Scan for the cell matching the given text and deliver its (X, Y) coordinate at center. 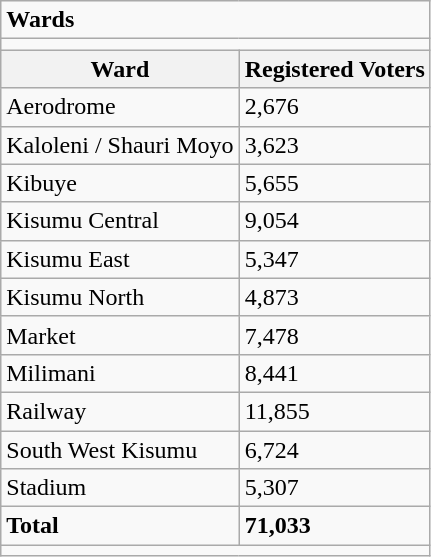
2,676 (334, 107)
3,623 (334, 145)
Kisumu East (120, 259)
Milimani (120, 373)
South West Kisumu (120, 449)
Kisumu North (120, 297)
5,307 (334, 488)
Stadium (120, 488)
Registered Voters (334, 69)
5,347 (334, 259)
Market (120, 335)
4,873 (334, 297)
11,855 (334, 411)
7,478 (334, 335)
6,724 (334, 449)
Wards (216, 20)
Ward (120, 69)
Kibuye (120, 183)
8,441 (334, 373)
71,033 (334, 526)
9,054 (334, 221)
Aerodrome (120, 107)
Railway (120, 411)
Total (120, 526)
5,655 (334, 183)
Kaloleni / Shauri Moyo (120, 145)
Kisumu Central (120, 221)
